From the cell containing the given text, extract its center point as [X, Y] coordinate. 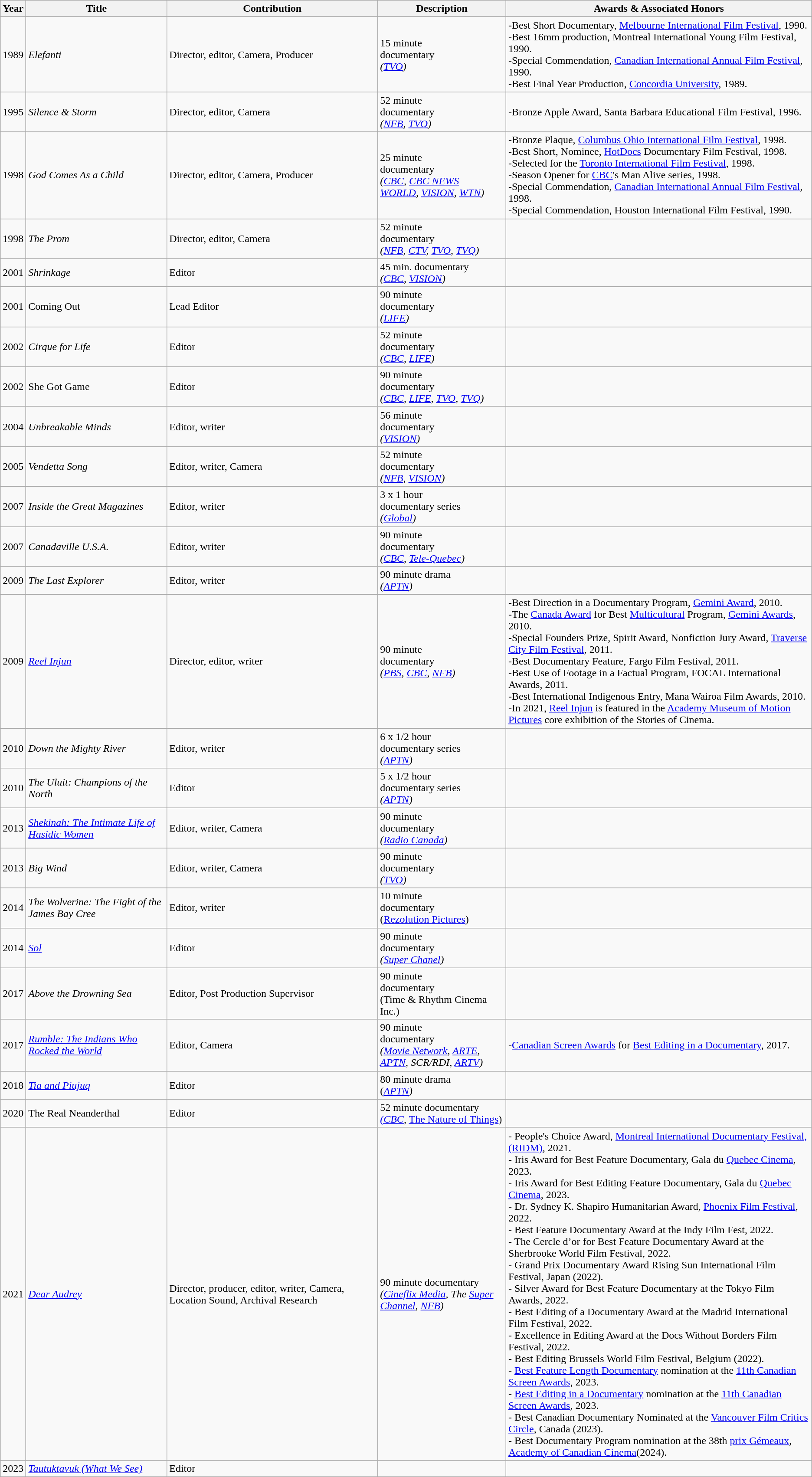
45 min. documentary(CBC, VISION) [442, 272]
2018 [13, 1085]
The Wolverine: The Fight of the James Bay Cree [96, 908]
Tia and Piujuq [96, 1085]
Down the Mighty River [96, 748]
52 minutedocumentary(CBC, LIFE) [442, 347]
She Got Game [96, 386]
Silence & Storm [96, 112]
2020 [13, 1113]
90 minutedocumentary(Movie Network, ARTE,APTN, SCR/RDI, ARTV) [442, 1045]
Elefanti [96, 55]
Above the Drowning Sea [96, 993]
-Canadian Screen Awards for Best Editing in a Documentary, 2017. [658, 1045]
Canadaville U.S.A. [96, 547]
90 minutedocumentary(Radio Canada) [442, 828]
Editor, Camera [272, 1045]
2004 [13, 426]
90 minutedocumentary(Super Chanel) [442, 948]
-Bronze Apple Award, Santa Barbara Educational Film Festival, 1996. [658, 112]
15 minutedocumentary(TVO) [442, 55]
Year [13, 9]
52 minutedocumentary(NFB, VISION) [442, 466]
Tautuktavuk (What We See) [96, 1468]
The Real Neanderthal [96, 1113]
2005 [13, 466]
Editor, Post Production Supervisor [272, 993]
Rumble: The Indians Who Rocked the World [96, 1045]
52 minutedocumentary(NFB, CTV, TVO, TVQ) [442, 239]
90 minutedocumentary(CBC, LIFE, TVO, TVQ) [442, 386]
Contribution [272, 9]
Lead Editor [272, 307]
90 minutedocumentary(PBS, CBC, NFB) [442, 662]
Sol [96, 948]
Vendetta Song [96, 466]
10 minutedocumentary(Rezolution Pictures) [442, 908]
80 minute drama(APTN) [442, 1085]
Shrinkage [96, 272]
52 minute documentary(CBC, The Nature of Things) [442, 1113]
6 x 1/2 hourdocumentary series(APTN) [442, 748]
3 x 1 hourdocumentary series(Global) [442, 506]
The Prom [96, 239]
Inside the Great Magazines [96, 506]
Big Wind [96, 868]
Unbreakable Minds [96, 426]
52 minutedocumentary(NFB, TVO) [442, 112]
2021 [13, 1294]
90 minutedocumentary(LIFE) [442, 307]
Dear Audrey [96, 1294]
Awards & Associated Honors [658, 9]
56 minutedocumentary(VISION) [442, 426]
1995 [13, 112]
God Comes As a Child [96, 175]
90 minutedocumentary(CBC, Tele-Quebec) [442, 547]
25 minutedocumentary(CBC, CBC NEWSWORLD, VISION, WTN) [442, 175]
Reel Injun [96, 662]
Description [442, 9]
90 minutedocumentary(TVO) [442, 868]
1989 [13, 55]
2023 [13, 1468]
5 x 1/2 hourdocumentary series(APTN) [442, 788]
Shekinah: The Intimate Life of Hasidic Women [96, 828]
Title [96, 9]
Director, producer, editor, writer, Camera, Location Sound, Archival Research [272, 1294]
90 minute drama(APTN) [442, 580]
90 minute documentary(Cineflix Media, The Super Channel, NFB) [442, 1294]
90 minutedocumentary(Time & Rhythm Cinema Inc.) [442, 993]
The Uluit: Champions of the North [96, 788]
Cirque for Life [96, 347]
Director, editor, writer [272, 662]
The Last Explorer [96, 580]
Coming Out [96, 307]
